Return the (x, y) coordinate for the center point of the cell that contains the specified text.  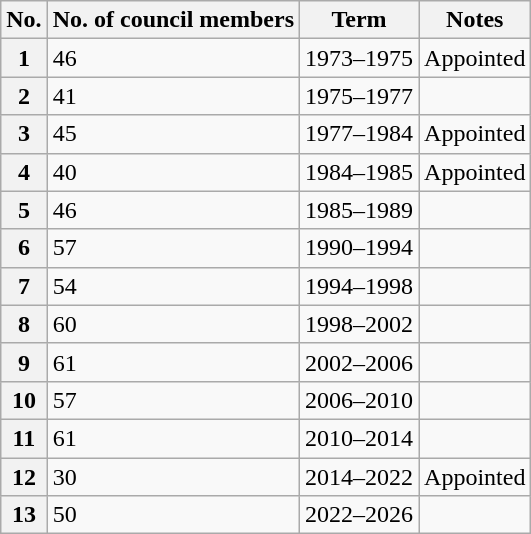
5 (24, 210)
2022–2026 (360, 515)
4 (24, 172)
10 (24, 400)
2010–2014 (360, 438)
1975–1977 (360, 96)
11 (24, 438)
1994–1998 (360, 286)
13 (24, 515)
1998–2002 (360, 324)
1 (24, 58)
9 (24, 362)
1977–1984 (360, 134)
No. (24, 20)
Notes (475, 20)
60 (173, 324)
12 (24, 477)
8 (24, 324)
2006–2010 (360, 400)
Term (360, 20)
41 (173, 96)
7 (24, 286)
2002–2006 (360, 362)
2 (24, 96)
30 (173, 477)
3 (24, 134)
1990–1994 (360, 248)
54 (173, 286)
No. of council members (173, 20)
50 (173, 515)
2014–2022 (360, 477)
1985–1989 (360, 210)
1984–1985 (360, 172)
40 (173, 172)
45 (173, 134)
6 (24, 248)
1973–1975 (360, 58)
